Identify which cell holds the provided text, then report its [X, Y] central coordinate. 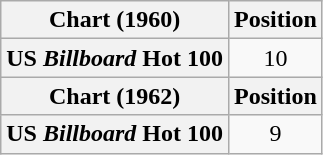
9 [276, 134]
Chart (1960) [115, 20]
Chart (1962) [115, 96]
10 [276, 58]
